Determine the [x, y] coordinate at the center of the cell enclosing the given text.  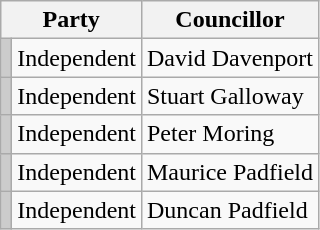
Duncan Padfield [230, 210]
Peter Moring [230, 134]
David Davenport [230, 58]
Maurice Padfield [230, 172]
Stuart Galloway [230, 96]
Councillor [230, 20]
Party [72, 20]
